From the cell containing the given text, extract its center point as [x, y] coordinate. 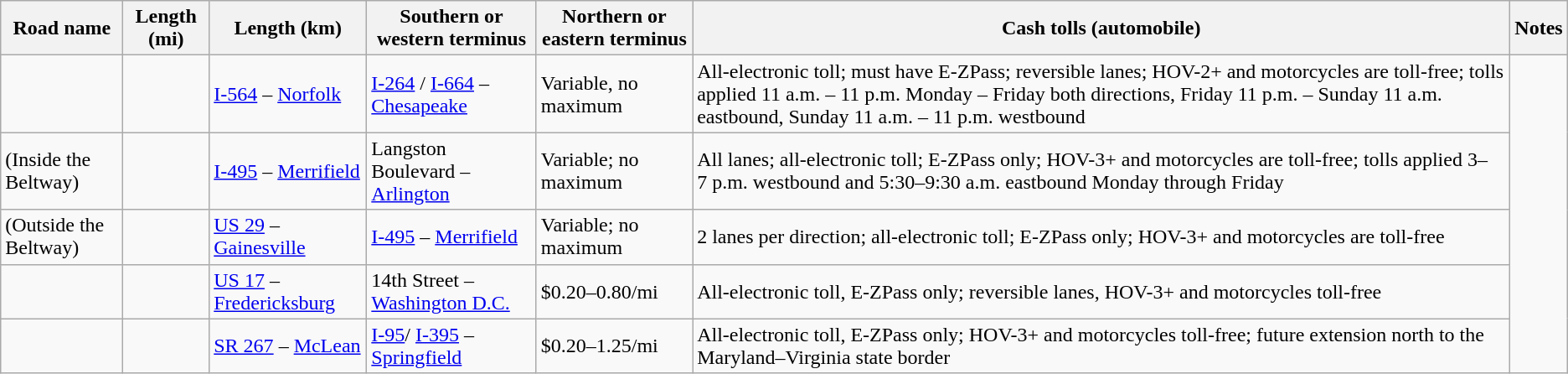
Langston Boulevard – Arlington [451, 171]
Northern or eastern terminus [614, 29]
All-electronic toll, E-ZPass only; reversible lanes, HOV-3+ and motorcycles toll-free [1101, 292]
Notes [1539, 29]
14th Street – Washington D.C. [451, 292]
Road name [62, 29]
US 17 – Fredericksburg [288, 292]
2 lanes per direction; all-electronic toll; E-ZPass only; HOV-3+ and motorcycles are toll-free [1101, 236]
All-electronic toll, E-ZPass only; HOV-3+ and motorcycles toll-free; future extension north to the Maryland–Virginia state border [1101, 345]
Length (mi) [166, 29]
SR 267 – McLean [288, 345]
(Outside the Beltway) [62, 236]
$0.20–0.80/mi [614, 292]
Southern or western terminus [451, 29]
I-95/ I-395 – Springfield [451, 345]
I-264 / I-664 – Chesapeake [451, 94]
$0.20–1.25/mi [614, 345]
Cash tolls (automobile) [1101, 29]
Length (km) [288, 29]
I-564 – Norfolk [288, 94]
(Inside the Beltway) [62, 171]
US 29 – Gainesville [288, 236]
Variable, no maximum [614, 94]
